Locate the cell with the specified text and output its [x, y] center coordinate. 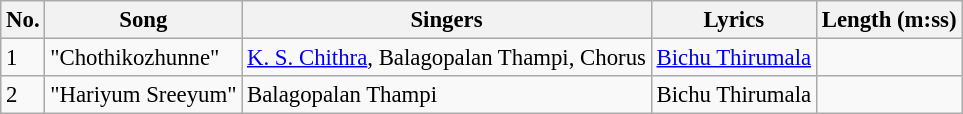
Length (m:ss) [888, 20]
Singers [446, 20]
No. [23, 20]
Balagopalan Thampi [446, 95]
1 [23, 58]
"Chothikozhunne" [144, 58]
2 [23, 95]
Song [144, 20]
K. S. Chithra, Balagopalan Thampi, Chorus [446, 58]
Lyrics [734, 20]
"Hariyum Sreeyum" [144, 95]
